Search for the cell housing the specified text and yield its (X, Y) center coordinate. 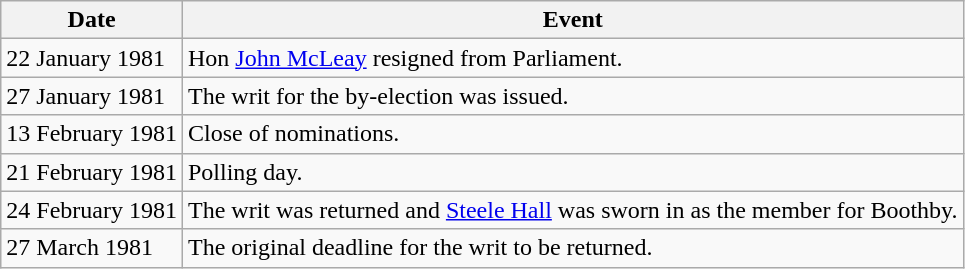
Event (572, 20)
The writ was returned and Steele Hall was sworn in as the member for Boothby. (572, 210)
24 February 1981 (92, 210)
13 February 1981 (92, 134)
Polling day. (572, 172)
22 January 1981 (92, 58)
21 February 1981 (92, 172)
27 January 1981 (92, 96)
The writ for the by-election was issued. (572, 96)
Hon John McLeay resigned from Parliament. (572, 58)
Close of nominations. (572, 134)
27 March 1981 (92, 248)
The original deadline for the writ to be returned. (572, 248)
Date (92, 20)
